Locate the cell with the specified text and output its (x, y) center coordinate. 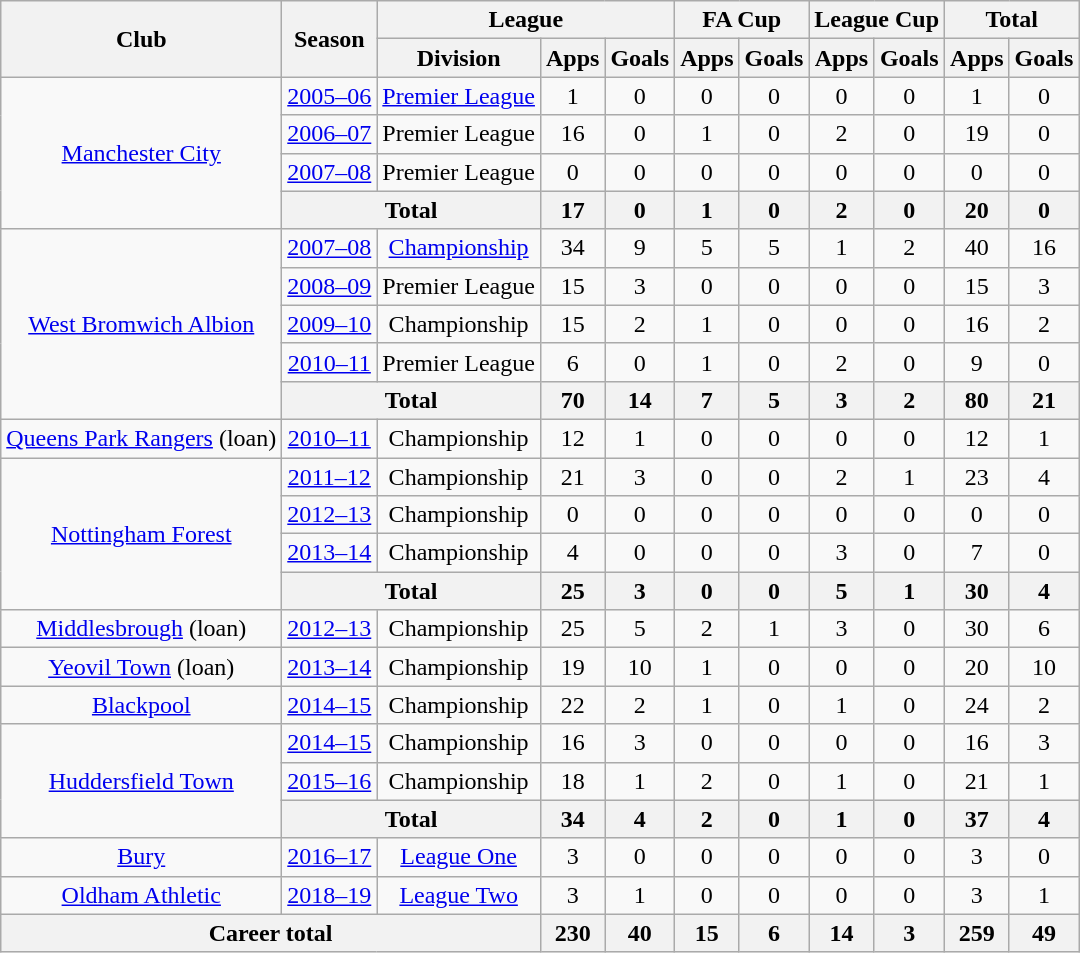
Career total (271, 933)
2018–19 (330, 895)
22 (572, 705)
Huddersfield Town (142, 781)
Oldham Athletic (142, 895)
230 (572, 933)
49 (1044, 933)
80 (977, 400)
2016–17 (330, 857)
League Cup (877, 20)
2009–10 (330, 324)
West Bromwich Albion (142, 324)
259 (977, 933)
2005–06 (330, 96)
24 (977, 705)
37 (977, 819)
Nottingham Forest (142, 534)
FA Cup (742, 20)
Club (142, 39)
League (526, 20)
23 (977, 477)
2011–12 (330, 477)
Blackpool (142, 705)
Division (459, 58)
League One (459, 857)
Season (330, 39)
2015–16 (330, 781)
18 (572, 781)
2008–09 (330, 286)
Queens Park Rangers (loan) (142, 438)
League Two (459, 895)
2006–07 (330, 134)
Yeovil Town (loan) (142, 667)
17 (572, 210)
Manchester City (142, 153)
Bury (142, 857)
Middlesbrough (loan) (142, 629)
70 (572, 400)
